Return (X, Y) of the center of cell containing provided text 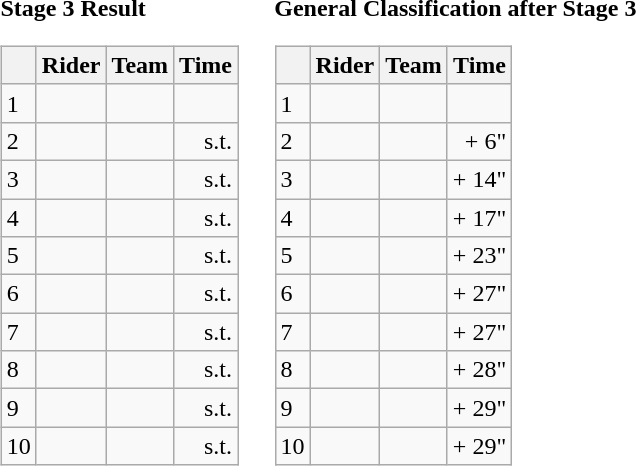
+ 14" (479, 179)
+ 28" (479, 370)
+ 6" (479, 141)
+ 17" (479, 217)
+ 23" (479, 256)
